Identify which cell holds the provided text, then report its (X, Y) central coordinate. 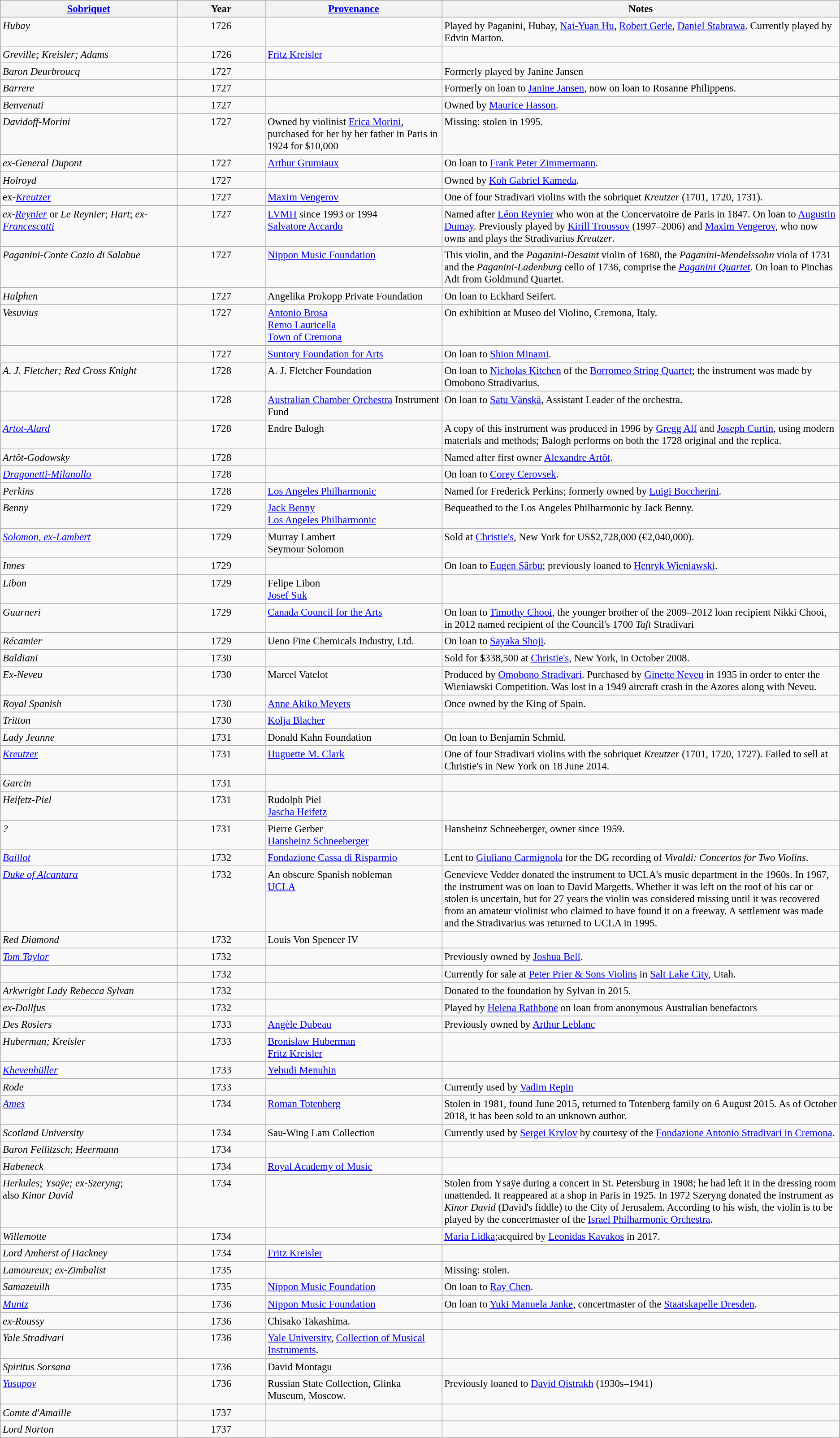
Maxim Vengerov (354, 197)
A. J. Fletcher; Red Cross Knight (89, 377)
Lord Amherst of Hackney (89, 1253)
Angèle Dubeau (354, 1024)
Kolja Blacher (354, 721)
Yusupov (89, 1390)
On loan to Frank Peter Zimmermann. (641, 163)
Missing: stolen in 1995. (641, 135)
Once owned by the King of Spain. (641, 704)
Bequeathed to the Los Angeles Philharmonic by Jack Benny. (641, 514)
Ames (89, 1110)
Greville; Kreisler; Adams (89, 55)
Anne Akiko Meyers (354, 704)
Récamier (89, 641)
Donald Kahn Foundation (354, 737)
An obscure Spanish noblemanUCLA (354, 899)
ex-General Dupont (89, 163)
Habeneck (89, 1167)
Baron Feilitzsch; Heermann (89, 1150)
On loan to Corey Cerovsek. (641, 474)
Roman Totenberg (354, 1110)
Spiritus Sorsana (89, 1367)
Halphen (89, 296)
Sold for $338,500 at Christie's, New York, in October 2008. (641, 658)
Herkules; Ysaÿe; ex-Szeryng; also Kinor David (89, 1202)
Louis Von Spencer IV (354, 940)
Named for Frederick Perkins; formerly owned by Luigi Boccherini. (641, 491)
Endre Balogh (354, 435)
Kreutzer (89, 760)
Sau-Wing Lam Collection (354, 1133)
On loan to Yuki Manuela Janke, concertmaster of the Staatskapelle Dresden. (641, 1304)
On loan to Eugen Sârbu; previously loaned to Henryk Wieniawski. (641, 566)
Formerly played by Janine Jansen (641, 72)
A. J. Fletcher Foundation (354, 377)
Owned by violinist Erica Morini, purchased for her by her father in Paris in 1924 for $10,000 (354, 135)
Innes (89, 566)
Australian Chamber Orchestra Instrument Fund (354, 405)
Lamoureux; ex-Zimbalist (89, 1270)
On loan to Ray Chen. (641, 1287)
Guarneri (89, 618)
Red Diamond (89, 940)
LVMH since 1993 or 1994Salvatore Accardo (354, 226)
Yale Stradivari (89, 1343)
Baldiani (89, 658)
Fondazione Cassa di Risparmio (354, 858)
Donated to the foundation by Sylvan in 2015. (641, 991)
Rode (89, 1087)
Lady Jeanne (89, 737)
Scotland University (89, 1133)
Played by Paganini, Hubay, Nai-Yuan Hu, Robert Gerle, Daniel Stabrawa. Currently played by Edvin Marton. (641, 32)
ex-Kreutzer (89, 197)
Holroyd (89, 180)
On loan to Shion Minami. (641, 354)
Willemotte (89, 1237)
Ueno Fine Chemicals Industry, Ltd. (354, 641)
Tritton (89, 721)
Benny (89, 514)
Paganini-Conte Cozio di Salabue (89, 267)
Solomon, ex-Lambert (89, 543)
On loan to Eckhard Seifert. (641, 296)
Samazeuilh (89, 1287)
Garcin (89, 783)
Sold at Christie's, New York for US$2,728,000 (€2,040,000). (641, 543)
Angelika Prokopp Private Foundation (354, 296)
Yehudi Menuhin (354, 1070)
Royal Academy of Music (354, 1167)
One of four Stradivari violins with the sobriquet Kreutzer (1701, 1720, 1727). Failed to sell at Christie's in New York on 18 June 2014. (641, 760)
Owned by Koh Gabriel Kameda. (641, 180)
Previously loaned to David Oistrakh (1930s–1941) (641, 1390)
Russian State Collection, Glinka Museum, Moscow. (354, 1390)
Canada Council for the Arts (354, 618)
Muntz (89, 1304)
Sobriquet (89, 9)
Maria Lidka;acquired by Leonidas Kavakos in 2017. (641, 1237)
Des Rosiers (89, 1024)
Comte d'Amaille (89, 1412)
Provenance (354, 9)
ex-Dollfus (89, 1008)
Huberman; Kreisler (89, 1047)
Artôt-Godowsky (89, 458)
Hansheinz Schneeberger, owner since 1959. (641, 835)
Previously owned by Arthur Leblanc (641, 1024)
Lord Norton (89, 1429)
Lent to Giuliano Carmignola for the DG recording of Vivaldi: Concertos for Two Violins. (641, 858)
Jack BennyLos Angeles Philharmonic (354, 514)
Notes (641, 9)
On exhibition at Museo del Violino, Cremona, Italy. (641, 325)
Previously owned by Joshua Bell. (641, 957)
Artot-Alard (89, 435)
Libon (89, 589)
Tom Taylor (89, 957)
Murray LambertSeymour Solomon (354, 543)
Duke of Alcantara (89, 899)
Played by Helena Rathbone on loan from anonymous Australian benefactors (641, 1008)
Rudolph PielJascha Heifetz (354, 806)
On loan to Benjamin Schmid. (641, 737)
Suntory Foundation for Arts (354, 354)
Heifetz-Piel (89, 806)
Davidoff-Morini (89, 135)
Yale University, Collection of Musical Instruments. (354, 1343)
Currently used by Sergei Krylov by courtesy of the Fondazione Antonio Stradivari in Cremona. (641, 1133)
Ex-Neveu (89, 681)
Stolen in 1981, found June 2015, returned to Totenberg family on 6 August 2015. As of October 2018, it has been sold to an unknown author. (641, 1110)
Dragonetti-Milanollo (89, 474)
Hubay (89, 32)
Benvenuti (89, 105)
Arthur Grumiaux (354, 163)
Royal Spanish (89, 704)
On loan to Satu Vänskä, Assistant Leader of the orchestra. (641, 405)
Named after first owner Alexandre Artôt. (641, 458)
Marcel Vatelot (354, 681)
? (89, 835)
Bronisław HubermanFritz Kreisler (354, 1047)
Formerly on loan to Janine Jansen, now on loan to Rosanne Philippens. (641, 88)
ex-Roussy (89, 1321)
Baillot (89, 858)
On loan to Sayaka Shoji. (641, 641)
Missing: stolen. (641, 1270)
One of four Stradivari violins with the sobriquet Kreutzer (1701, 1720, 1731). (641, 197)
ex-Reynier or Le Reynier; Hart; ex-Francescatti (89, 226)
Los Angeles Philharmonic (354, 491)
David Montagu (354, 1367)
Baron Deurbroucq (89, 72)
Currently for sale at Peter Prier & Sons Violins in Salt Lake City, Utah. (641, 974)
On loan to Nicholas Kitchen of the Borromeo String Quartet; the instrument was made by Omobono Stradivarius. (641, 377)
Huguette M. Clark (354, 760)
Felipe LibonJosef Suk (354, 589)
Antonio BrosaRemo LauricellaTown of Cremona (354, 325)
Currently used by Vadim Repin (641, 1087)
Khevenhüller (89, 1070)
Perkins (89, 491)
Year (221, 9)
Arkwright Lady Rebecca Sylvan (89, 991)
Barrere (89, 88)
Owned by Maurice Hasson. (641, 105)
Pierre GerberHansheinz Schneeberger (354, 835)
Chisako Takashima. (354, 1321)
Vesuvius (89, 325)
